Capture the cell that displays the provided text and extract its [X, Y] central coordinate. 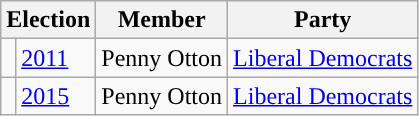
2015 [56, 96]
Party [323, 20]
2011 [56, 58]
Election [48, 20]
Member [162, 20]
